Provide the [x, y] coordinate of the cell's center where the given text is located.  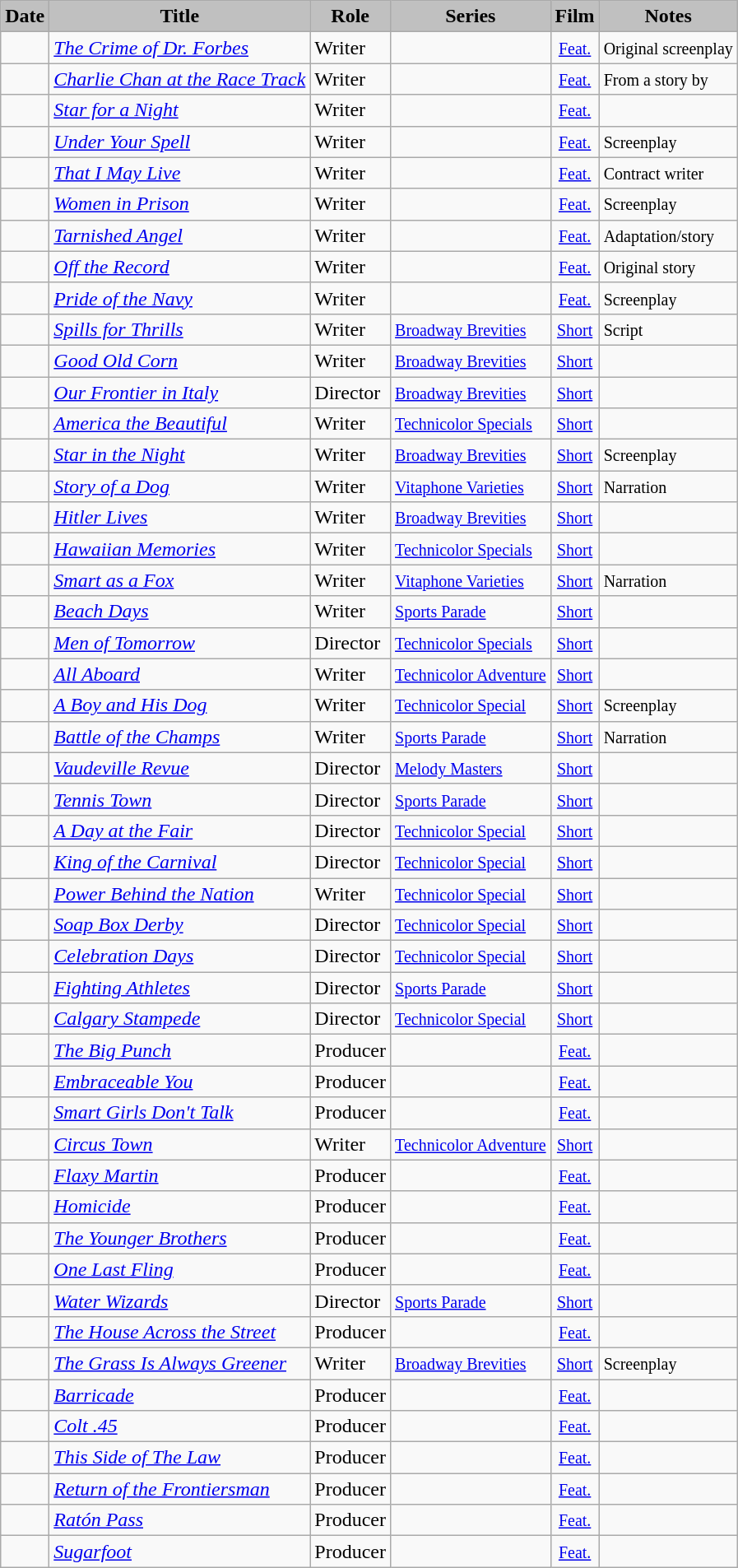
Soap Box Derby [179, 925]
Water Wizards [179, 1300]
This Side of The Law [179, 1458]
Ratón Pass [179, 1520]
Charlie Chan at the Race Track [179, 79]
Homicide [179, 1207]
Circus Town [179, 1144]
Original story [668, 267]
America the Beautiful [179, 424]
All Aboard [179, 674]
Hawaiian Memories [179, 549]
Star for a Night [179, 110]
Fighting Athletes [179, 988]
Beach Days [179, 612]
Smart as a Fox [179, 580]
Our Frontier in Italy [179, 393]
Star in the Night [179, 455]
Hitler Lives [179, 518]
The Crime of Dr. Forbes [179, 48]
Film [574, 16]
Under Your Spell [179, 142]
Tarnished Angel [179, 235]
Series [471, 16]
Tennis Town [179, 799]
Embraceable You [179, 1082]
Spills for Thrills [179, 329]
King of the Carnival [179, 862]
The House Across the Street [179, 1332]
Barricade [179, 1395]
Notes [668, 16]
The Grass Is Always Greener [179, 1363]
Off the Record [179, 267]
Vaudeville Revue [179, 768]
Pride of the Navy [179, 298]
Flaxy Martin [179, 1175]
From a story by [668, 79]
The Younger Brothers [179, 1238]
One Last Fling [179, 1269]
Story of a Dog [179, 486]
Power Behind the Nation [179, 893]
The Big Punch [179, 1050]
Script [668, 329]
That I May Live [179, 173]
Battle of the Champs [179, 737]
Melody Masters [471, 768]
Date [25, 16]
Return of the Frontiersman [179, 1489]
Adaptation/story [668, 235]
Men of Tomorrow [179, 643]
Good Old Corn [179, 361]
A Boy and His Dog [179, 705]
A Day at the Fair [179, 831]
Smart Girls Don't Talk [179, 1113]
Sugarfoot [179, 1552]
Women in Prison [179, 204]
Original screenplay [668, 48]
Title [179, 16]
Contract writer [668, 173]
Role [350, 16]
Celebration Days [179, 956]
Calgary Stampede [179, 1019]
Colt .45 [179, 1426]
